Pinpoint the cell where the given text exists, returning its [x, y] midpoint coordinate. 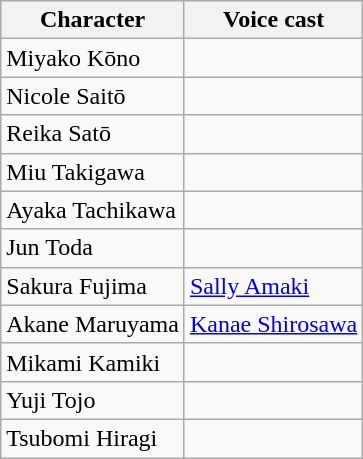
Kanae Shirosawa [273, 324]
Sally Amaki [273, 286]
Ayaka Tachikawa [93, 210]
Voice cast [273, 20]
Character [93, 20]
Miu Takigawa [93, 172]
Sakura Fujima [93, 286]
Yuji Tojo [93, 400]
Nicole Saitō [93, 96]
Miyako Kōno [93, 58]
Tsubomi Hiragi [93, 438]
Reika Satō [93, 134]
Jun Toda [93, 248]
Akane Maruyama [93, 324]
Mikami Kamiki [93, 362]
